Return the [X, Y] coordinate for the center point of the cell that contains the specified text.  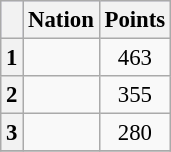
Nation [61, 20]
2 [12, 95]
3 [12, 133]
Points [134, 20]
355 [134, 95]
463 [134, 58]
280 [134, 133]
1 [12, 58]
